Extract the (X, Y) coordinate from the center of the cell holding the provided text.  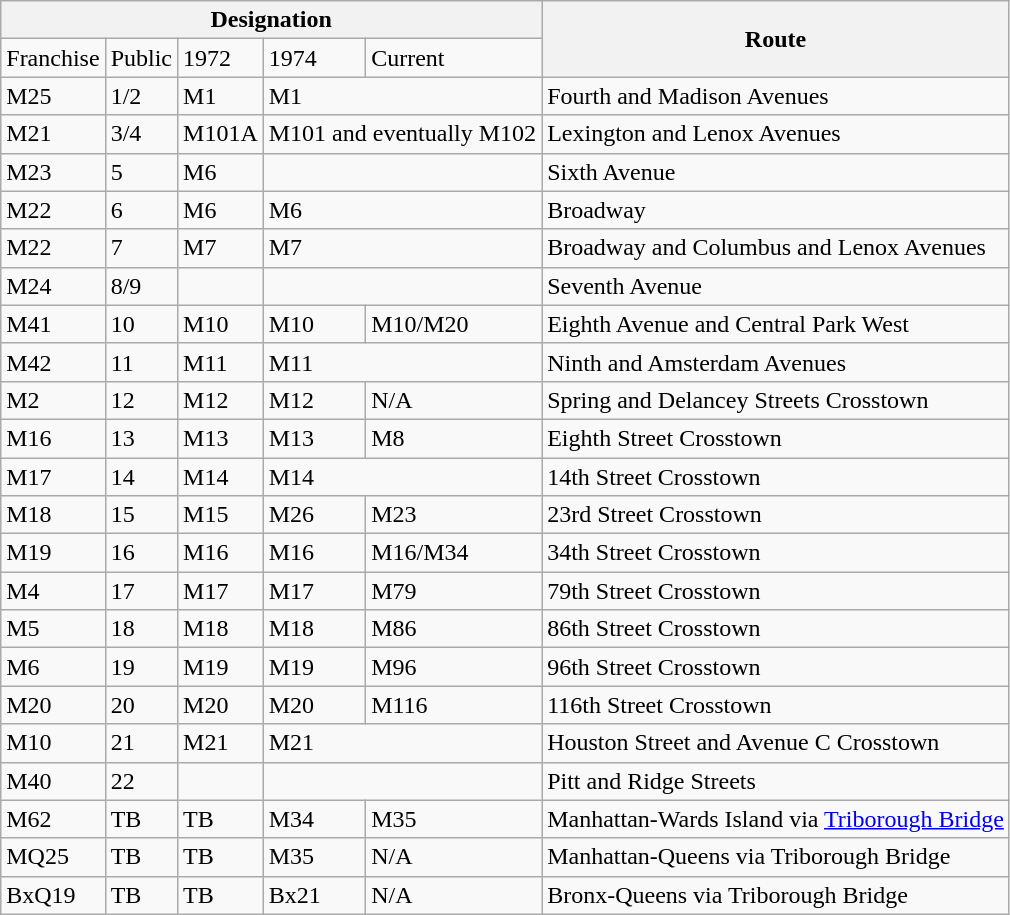
34th Street Crosstown (776, 553)
12 (141, 400)
23rd Street Crosstown (776, 515)
M4 (53, 591)
Broadway and Columbus and Lenox Avenues (776, 248)
M24 (53, 286)
M79 (454, 591)
M41 (53, 324)
13 (141, 438)
17 (141, 591)
79th Street Crosstown (776, 591)
Manhattan-Queens via Triborough Bridge (776, 857)
M101A (221, 134)
1972 (221, 58)
MQ25 (53, 857)
BxQ19 (53, 895)
16 (141, 553)
Eighth Avenue and Central Park West (776, 324)
Houston Street and Avenue C Crosstown (776, 743)
M26 (314, 515)
M62 (53, 819)
Pitt and Ridge Streets (776, 781)
18 (141, 629)
1974 (314, 58)
Public (141, 58)
86th Street Crosstown (776, 629)
Franchise (53, 58)
M96 (454, 667)
1/2 (141, 96)
14th Street Crosstown (776, 477)
M86 (454, 629)
22 (141, 781)
Broadway (776, 210)
3/4 (141, 134)
Seventh Avenue (776, 286)
Designation (272, 20)
M34 (314, 819)
20 (141, 705)
Eighth Street Crosstown (776, 438)
21 (141, 743)
11 (141, 362)
Ninth and Amsterdam Avenues (776, 362)
Bx21 (314, 895)
15 (141, 515)
M5 (53, 629)
5 (141, 172)
M16/M34 (454, 553)
Bronx-Queens via Triborough Bridge (776, 895)
Fourth and Madison Avenues (776, 96)
Route (776, 39)
M116 (454, 705)
Manhattan-Wards Island via Triborough Bridge (776, 819)
M42 (53, 362)
M15 (221, 515)
M101 and eventually M102 (402, 134)
M40 (53, 781)
116th Street Crosstown (776, 705)
M8 (454, 438)
Lexington and Lenox Avenues (776, 134)
Spring and Delancey Streets Crosstown (776, 400)
M10/M20 (454, 324)
96th Street Crosstown (776, 667)
19 (141, 667)
10 (141, 324)
7 (141, 248)
6 (141, 210)
M25 (53, 96)
M2 (53, 400)
Sixth Avenue (776, 172)
Current (454, 58)
8/9 (141, 286)
14 (141, 477)
